Find where the given text appears and provide that cell's center as [X, Y] coordinate. 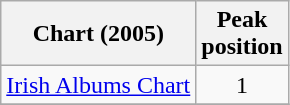
Irish Albums Chart [98, 85]
Peakposition [242, 34]
Chart (2005) [98, 34]
1 [242, 85]
